Return the (x, y) coordinate for the center point of the cell that contains the specified text.  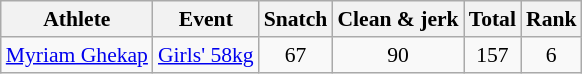
90 (398, 55)
Myriam Ghekap (77, 55)
157 (492, 55)
Clean & jerk (398, 19)
Girls' 58kg (206, 55)
Snatch (296, 19)
Rank (552, 19)
67 (296, 55)
Event (206, 19)
Athlete (77, 19)
Total (492, 19)
6 (552, 55)
